For the text-containing cell, return its midpoint in (X, Y) coordinate format. 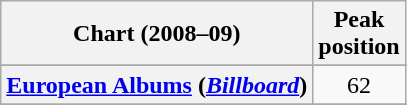
62 (359, 85)
European Albums (Billboard) (157, 85)
Chart (2008–09) (157, 34)
Peakposition (359, 34)
